Detect which cell encompasses the target text, then output its (X, Y) center coordinate. 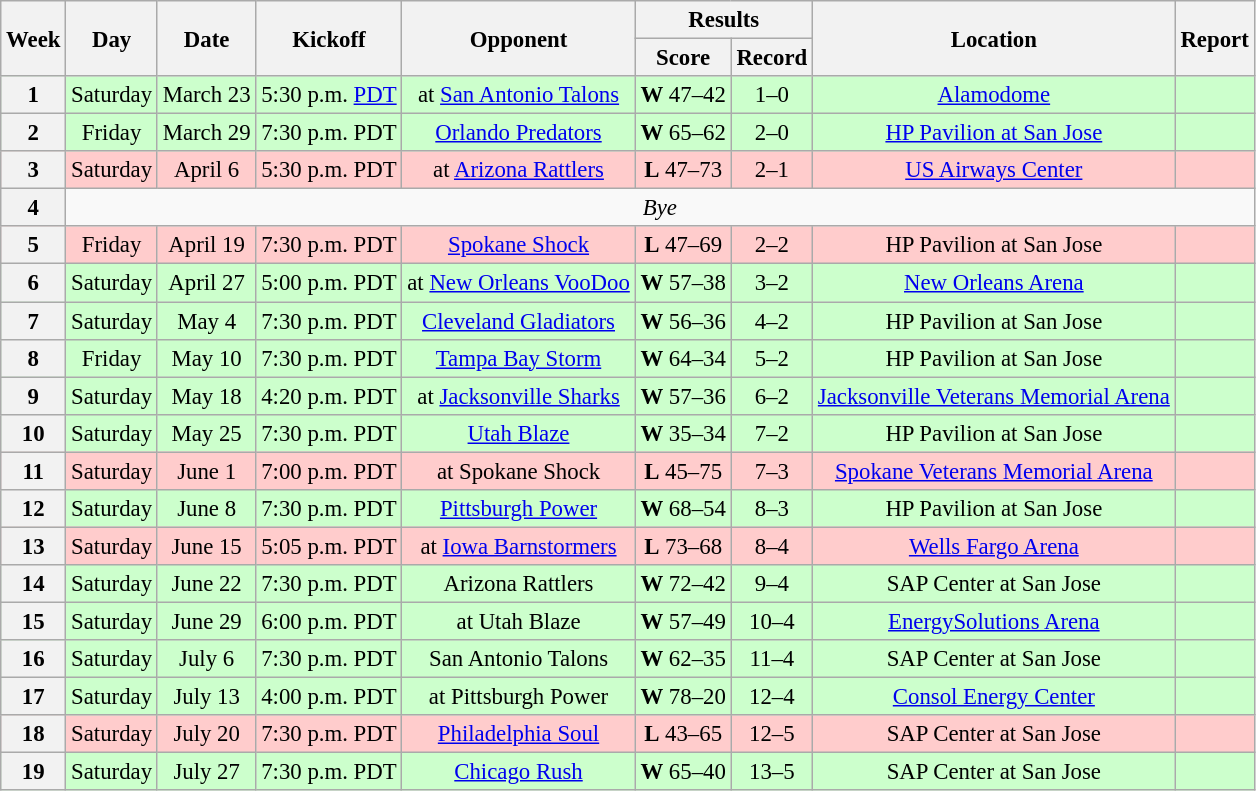
2–0 (772, 133)
W 56–36 (683, 321)
Cleveland Gladiators (518, 321)
Pittsburgh Power (518, 509)
4 (34, 208)
at Iowa Barnstormers (518, 546)
Day (112, 38)
Week (34, 38)
W 62–35 (683, 659)
Alamodome (994, 95)
3 (34, 170)
18 (34, 734)
June 22 (206, 584)
July 6 (206, 659)
April 19 (206, 245)
W 64–34 (683, 358)
Kickoff (329, 38)
W 57–38 (683, 283)
April 6 (206, 170)
at Utah Blaze (518, 621)
Arizona Rattlers (518, 584)
3–2 (772, 283)
14 (34, 584)
W 57–49 (683, 621)
Record (772, 58)
at New Orleans VooDoo (518, 283)
Bye (660, 208)
Score (683, 58)
Philadelphia Soul (518, 734)
April 27 (206, 283)
6:00 p.m. PDT (329, 621)
Date (206, 38)
11 (34, 471)
4–2 (772, 321)
San Antonio Talons (518, 659)
May 25 (206, 433)
16 (34, 659)
12 (34, 509)
at San Antonio Talons (518, 95)
8–3 (772, 509)
5:00 p.m. PDT (329, 283)
2 (34, 133)
2–2 (772, 245)
EnergySolutions Arena (994, 621)
July 20 (206, 734)
L 47–73 (683, 170)
12–4 (772, 697)
Utah Blaze (518, 433)
4:00 p.m. PDT (329, 697)
Opponent (518, 38)
7:00 p.m. PDT (329, 471)
at Pittsburgh Power (518, 697)
W 35–34 (683, 433)
5:05 p.m. PDT (329, 546)
5 (34, 245)
4:20 p.m. PDT (329, 396)
13 (34, 546)
6–2 (772, 396)
6 (34, 283)
Spokane Shock (518, 245)
Jacksonville Veterans Memorial Arena (994, 396)
May 4 (206, 321)
at Jacksonville Sharks (518, 396)
W 68–54 (683, 509)
at Arizona Rattlers (518, 170)
at Spokane Shock (518, 471)
W 57–36 (683, 396)
17 (34, 697)
5–2 (772, 358)
June 8 (206, 509)
Spokane Veterans Memorial Arena (994, 471)
Results (724, 20)
Location (994, 38)
Wells Fargo Arena (994, 546)
Tampa Bay Storm (518, 358)
US Airways Center (994, 170)
15 (34, 621)
July 13 (206, 697)
9–4 (772, 584)
L 73–68 (683, 546)
L 43–65 (683, 734)
June 15 (206, 546)
12–5 (772, 734)
Orlando Predators (518, 133)
Chicago Rush (518, 772)
New Orleans Arena (994, 283)
L 47–69 (683, 245)
19 (34, 772)
June 29 (206, 621)
W 47–42 (683, 95)
7–3 (772, 471)
May 10 (206, 358)
13–5 (772, 772)
L 45–75 (683, 471)
May 18 (206, 396)
10 (34, 433)
2–1 (772, 170)
1–0 (772, 95)
W 78–20 (683, 697)
W 72–42 (683, 584)
W 65–62 (683, 133)
Report (1214, 38)
7 (34, 321)
7–2 (772, 433)
March 23 (206, 95)
11–4 (772, 659)
10–4 (772, 621)
W 65–40 (683, 772)
9 (34, 396)
1 (34, 95)
March 29 (206, 133)
8 (34, 358)
June 1 (206, 471)
8–4 (772, 546)
July 27 (206, 772)
Consol Energy Center (994, 697)
